Locate the cell with the specified text and output its (x, y) center coordinate. 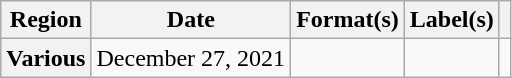
Various (46, 58)
Label(s) (452, 20)
December 27, 2021 (191, 58)
Region (46, 20)
Format(s) (348, 20)
Date (191, 20)
